Extract the (x, y) coordinate from the center of the cell holding the provided text.  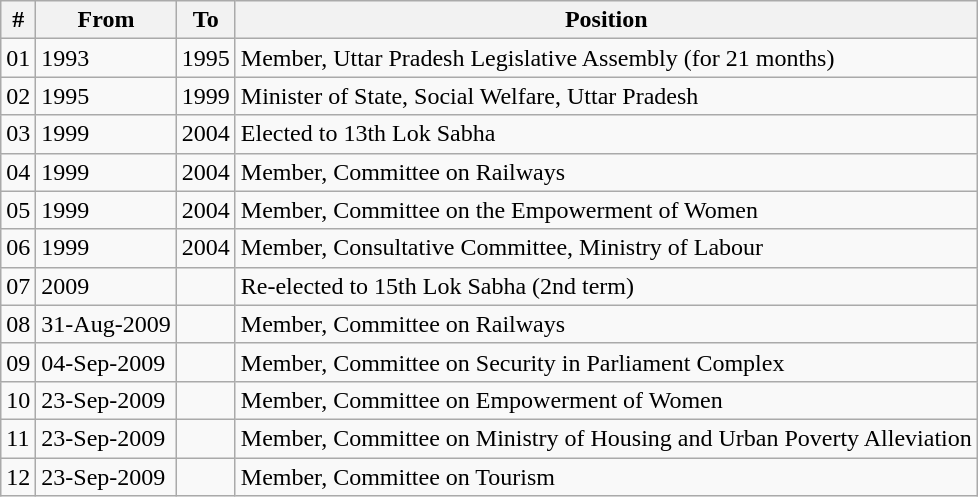
12 (18, 477)
11 (18, 438)
03 (18, 134)
10 (18, 400)
1993 (106, 58)
Re-elected to 15th Lok Sabha (2nd term) (606, 286)
07 (18, 286)
Member, Committee on Ministry of Housing and Urban Poverty Alleviation (606, 438)
04 (18, 172)
Member, Committee on Tourism (606, 477)
09 (18, 362)
31-Aug-2009 (106, 324)
05 (18, 210)
From (106, 20)
Elected to 13th Lok Sabha (606, 134)
Minister of State, Social Welfare, Uttar Pradesh (606, 96)
06 (18, 248)
# (18, 20)
04-Sep-2009 (106, 362)
2009 (106, 286)
Member, Uttar Pradesh Legislative Assembly (for 21 months) (606, 58)
Member, Consultative Committee, Ministry of Labour (606, 248)
02 (18, 96)
Member, Committee on Empowerment of Women (606, 400)
Position (606, 20)
To (206, 20)
01 (18, 58)
Member, Committee on Security in Parliament Complex (606, 362)
Member, Committee on the Empowerment of Women (606, 210)
08 (18, 324)
